Scan for the cell matching the given text and deliver its (X, Y) coordinate at center. 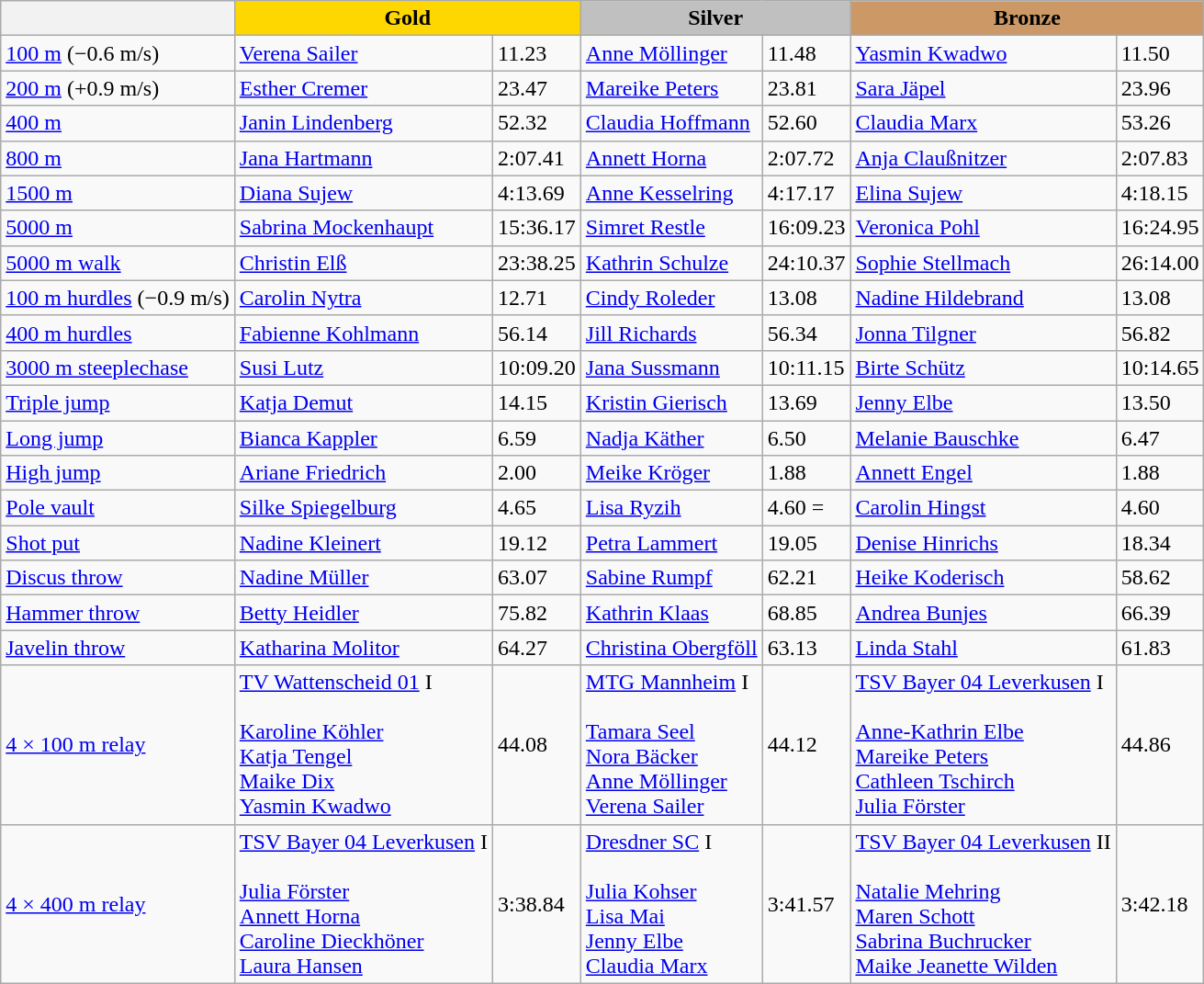
Christina Obergföll (671, 648)
2.00 (537, 473)
Veronica Pohl (983, 228)
16:24.95 (1160, 228)
6.47 (1160, 438)
23.81 (806, 88)
Claudia Marx (983, 123)
18.34 (1160, 543)
11.50 (1160, 53)
1500 m (118, 193)
2:07.72 (806, 158)
4 × 100 m relay (118, 744)
4.65 (537, 508)
Verena Sailer (364, 53)
Jonna Tilgner (983, 333)
Meike Kröger (671, 473)
Anne Möllinger (671, 53)
2:07.83 (1160, 158)
4.60 (1160, 508)
Kristin Gierisch (671, 402)
Discus throw (118, 578)
13.69 (806, 402)
Fabienne Kohlmann (364, 333)
66.39 (1160, 613)
100 m (−0.6 m/s) (118, 53)
Silver (715, 18)
MTG Mannheim I Tamara Seel Nora Bäcker Anne Möllinger Verena Sailer (671, 744)
5000 m walk (118, 263)
TSV Bayer 04 Leverkusen I Julia Förster Annett Horna Caroline Dieckhöner Laura Hansen (364, 904)
Ariane Friedrich (364, 473)
23.47 (537, 88)
44.86 (1160, 744)
Esther Cremer (364, 88)
100 m hurdles (−0.9 m/s) (118, 298)
56.14 (537, 333)
TV Wattenscheid 01 I Karoline Köhler Katja Tengel Maike Dix Yasmin Kwadwo (364, 744)
63.13 (806, 648)
400 m (118, 123)
Nadja Käther (671, 438)
Bianca Kappler (364, 438)
11.23 (537, 53)
TSV Bayer 04 Leverkusen II Natalie Mehring Maren Schott Sabrina Buchrucker Maike Jeanette Wilden (983, 904)
Javelin throw (118, 648)
10:11.15 (806, 368)
23.96 (1160, 88)
Pole vault (118, 508)
Elina Sujew (983, 193)
11.48 (806, 53)
4 × 400 m relay (118, 904)
4:18.15 (1160, 193)
44.12 (806, 744)
800 m (118, 158)
53.26 (1160, 123)
Bronze (1027, 18)
52.32 (537, 123)
Sabine Rumpf (671, 578)
23:38.25 (537, 263)
Janin Lindenberg (364, 123)
High jump (118, 473)
Sophie Stellmach (983, 263)
Jana Sussmann (671, 368)
Silke Spiegelburg (364, 508)
Sara Jäpel (983, 88)
Birte Schütz (983, 368)
75.82 (537, 613)
12.71 (537, 298)
68.85 (806, 613)
Nadine Hildebrand (983, 298)
10:14.65 (1160, 368)
15:36.17 (537, 228)
56.34 (806, 333)
2:07.41 (537, 158)
Carolin Hingst (983, 508)
Annett Horna (671, 158)
56.82 (1160, 333)
4:17.17 (806, 193)
Petra Lammert (671, 543)
52.60 (806, 123)
TSV Bayer 04 Leverkusen I Anne-Kathrin Elbe Mareike Peters Cathleen Tschirch Julia Förster (983, 744)
Jenny Elbe (983, 402)
Jana Hartmann (364, 158)
Lisa Ryzih (671, 508)
19.05 (806, 543)
Gold (408, 18)
Shot put (118, 543)
Annett Engel (983, 473)
3:38.84 (537, 904)
Katja Demut (364, 402)
24:10.37 (806, 263)
16:09.23 (806, 228)
Nadine Müller (364, 578)
6.50 (806, 438)
Susi Lutz (364, 368)
Nadine Kleinert (364, 543)
Andrea Bunjes (983, 613)
Diana Sujew (364, 193)
Cindy Roleder (671, 298)
64.27 (537, 648)
4:13.69 (537, 193)
Long jump (118, 438)
Hammer throw (118, 613)
Denise Hinrichs (983, 543)
3:42.18 (1160, 904)
Betty Heidler (364, 613)
Dresdner SC I Julia Kohser Lisa Mai Jenny Elbe Claudia Marx (671, 904)
Simret Restle (671, 228)
6.59 (537, 438)
Heike Koderisch (983, 578)
Jill Richards (671, 333)
Carolin Nytra (364, 298)
26:14.00 (1160, 263)
Mareike Peters (671, 88)
5000 m (118, 228)
13.50 (1160, 402)
Sabrina Mockenhaupt (364, 228)
62.21 (806, 578)
44.08 (537, 744)
3:41.57 (806, 904)
Kathrin Klaas (671, 613)
63.07 (537, 578)
Katharina Molitor (364, 648)
200 m (+0.9 m/s) (118, 88)
61.83 (1160, 648)
Triple jump (118, 402)
58.62 (1160, 578)
Christin Elß (364, 263)
4.60 = (806, 508)
Anja Claußnitzer (983, 158)
Claudia Hoffmann (671, 123)
Melanie Bauschke (983, 438)
Linda Stahl (983, 648)
19.12 (537, 543)
14.15 (537, 402)
400 m hurdles (118, 333)
Kathrin Schulze (671, 263)
10:09.20 (537, 368)
Anne Kesselring (671, 193)
3000 m steeplechase (118, 368)
Yasmin Kwadwo (983, 53)
